Extract the [X, Y] coordinate from the center of the cell holding the provided text.  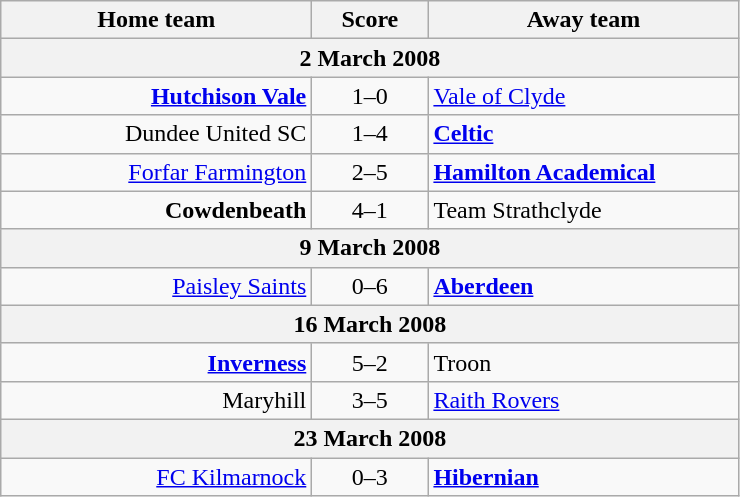
2–5 [370, 172]
Hutchison Vale [156, 96]
Paisley Saints [156, 286]
Score [370, 20]
Hibernian [584, 477]
Aberdeen [584, 286]
16 March 2008 [370, 324]
1–4 [370, 134]
Hamilton Academical [584, 172]
Team Strathclyde [584, 210]
Celtic [584, 134]
Forfar Farmington [156, 172]
Home team [156, 20]
2 March 2008 [370, 58]
Maryhill [156, 400]
Raith Rovers [584, 400]
23 March 2008 [370, 438]
Troon [584, 362]
1–0 [370, 96]
FC Kilmarnock [156, 477]
4–1 [370, 210]
0–3 [370, 477]
Vale of Clyde [584, 96]
Inverness [156, 362]
Dundee United SC [156, 134]
9 March 2008 [370, 248]
3–5 [370, 400]
5–2 [370, 362]
0–6 [370, 286]
Away team [584, 20]
Cowdenbeath [156, 210]
